For the text-containing cell, return its midpoint in (x, y) coordinate format. 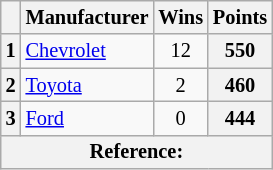
Chevrolet (88, 51)
Points (240, 17)
12 (180, 51)
Wins (180, 17)
Manufacturer (88, 17)
1 (11, 51)
3 (11, 118)
Ford (88, 118)
Reference: (136, 152)
Toyota (88, 85)
444 (240, 118)
550 (240, 51)
460 (240, 85)
0 (180, 118)
